Scan for the cell matching the given text and deliver its [X, Y] coordinate at center. 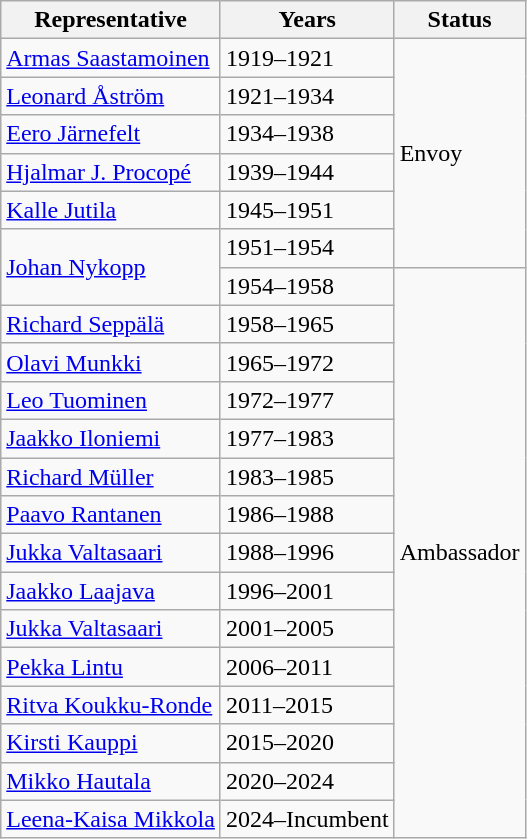
2006–2011 [307, 667]
2015–2020 [307, 743]
1983–1985 [307, 477]
1996–2001 [307, 591]
Leonard Åström [111, 96]
Ambassador [460, 552]
2001–2005 [307, 629]
1972–1977 [307, 400]
1934–1938 [307, 134]
Jaakko Iloniemi [111, 438]
1965–1972 [307, 362]
Armas Saastamoinen [111, 58]
Olavi Munkki [111, 362]
1954–1958 [307, 286]
Johan Nykopp [111, 267]
Leena-Kaisa Mikkola [111, 819]
Ritva Koukku-Ronde [111, 705]
Hjalmar J. Procopé [111, 172]
Envoy [460, 153]
2020–2024 [307, 781]
2011–2015 [307, 705]
1958–1965 [307, 324]
Status [460, 20]
2024–Incumbent [307, 819]
Richard Müller [111, 477]
1919–1921 [307, 58]
1988–1996 [307, 553]
Paavo Rantanen [111, 515]
1921–1934 [307, 96]
Leo Tuominen [111, 400]
1977–1983 [307, 438]
Kirsti Kauppi [111, 743]
Mikko Hautala [111, 781]
1939–1944 [307, 172]
1951–1954 [307, 248]
1986–1988 [307, 515]
Jaakko Laajava [111, 591]
Representative [111, 20]
Richard Seppälä [111, 324]
Kalle Jutila [111, 210]
1945–1951 [307, 210]
Eero Järnefelt [111, 134]
Years [307, 20]
Pekka Lintu [111, 667]
